Return the (x, y) coordinate for the center point of the cell that contains the specified text.  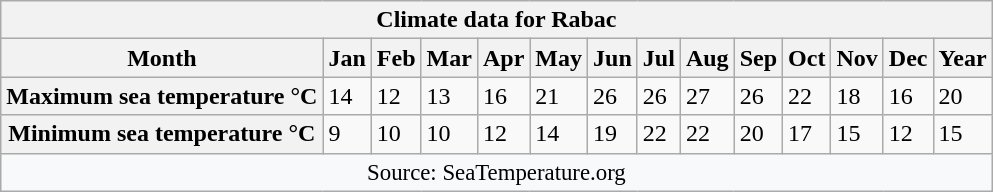
Nov (857, 58)
Sep (758, 58)
Jun (613, 58)
Minimum sea temperature °C (162, 134)
21 (559, 96)
May (559, 58)
Climate data for Rabac (496, 20)
Source: SeaTemperature.org (496, 172)
17 (807, 134)
Jul (658, 58)
18 (857, 96)
19 (613, 134)
Maximum sea temperature °C (162, 96)
27 (707, 96)
Dec (908, 58)
Feb (396, 58)
Month (162, 58)
Apr (503, 58)
Jan (347, 58)
13 (449, 96)
Oct (807, 58)
9 (347, 134)
Mar (449, 58)
Aug (707, 58)
Year (962, 58)
